From the cell containing the given text, extract its center point as [x, y] coordinate. 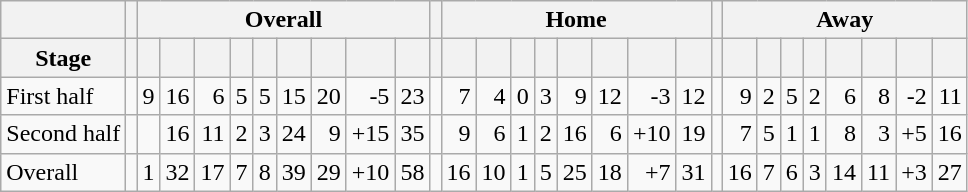
29 [328, 172]
-3 [652, 96]
+3 [914, 172]
15 [294, 96]
10 [494, 172]
First half [64, 96]
Home [576, 20]
4 [494, 96]
0 [522, 96]
18 [610, 172]
27 [950, 172]
17 [212, 172]
35 [412, 134]
-5 [370, 96]
14 [844, 172]
31 [694, 172]
20 [328, 96]
+5 [914, 134]
Away [844, 20]
32 [178, 172]
Stage [64, 58]
58 [412, 172]
24 [294, 134]
+15 [370, 134]
25 [574, 172]
19 [694, 134]
+7 [652, 172]
39 [294, 172]
23 [412, 96]
Second half [64, 134]
-2 [914, 96]
